Identify which cell holds the provided text, then report its (X, Y) central coordinate. 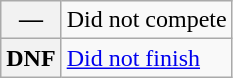
Did not finish (146, 58)
Did not compete (146, 20)
DNF (31, 58)
— (31, 20)
